From the cell containing the given text, extract its center point as [x, y] coordinate. 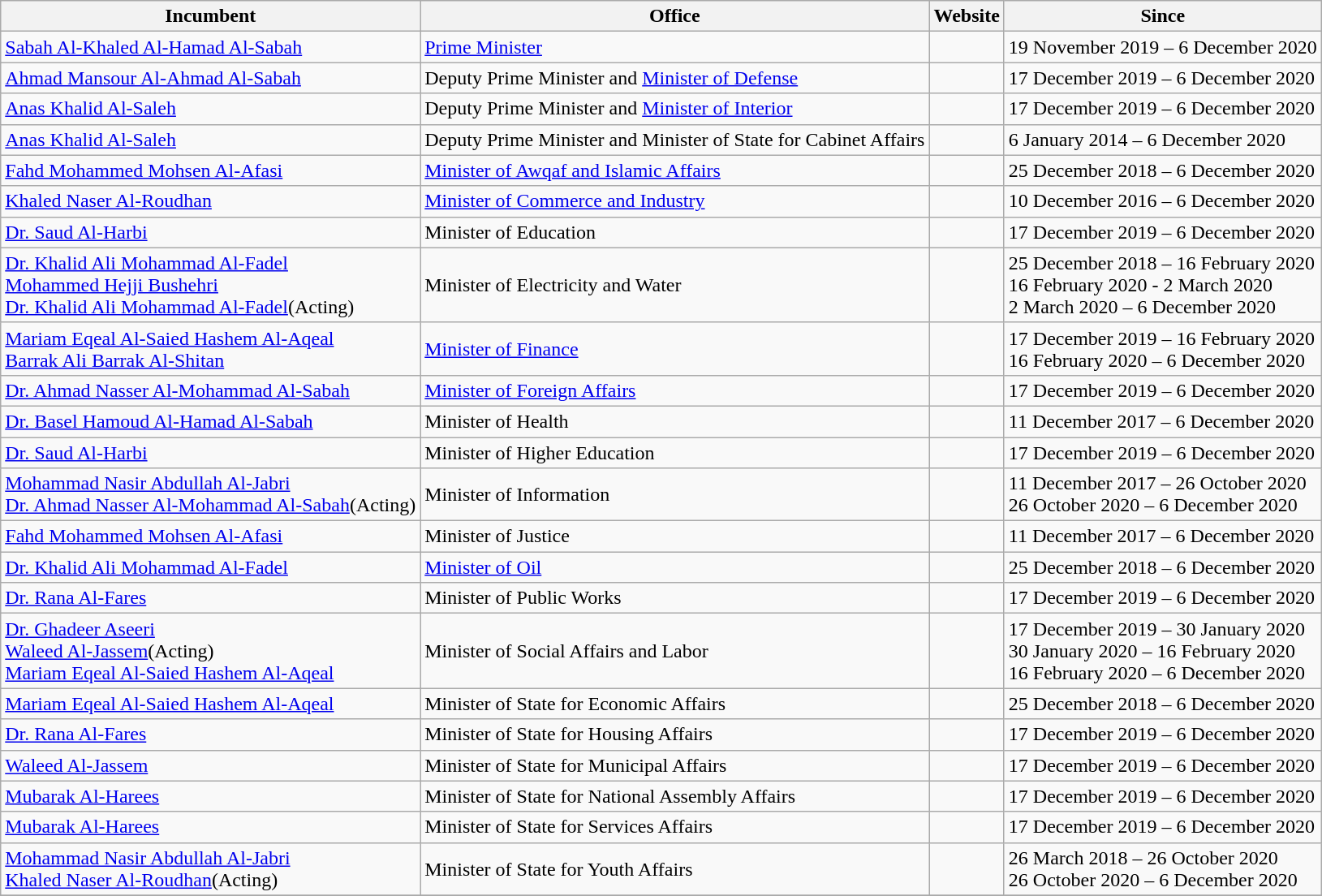
Office [675, 16]
Incumbent [211, 16]
Minister of Finance [675, 349]
Minister of Health [675, 421]
Dr. Basel Hamoud Al-Hamad Al-Sabah [211, 421]
Minister of State for Services Affairs [675, 827]
Minister of Electricity and Water [675, 285]
Mariam Eqeal Al-Saied Hashem Al-AqealBarrak Ali Barrak Al-Shitan [211, 349]
Sabah Al-Khaled Al-Hamad Al-Sabah [211, 47]
Dr. Khalid Ali Mohammad Al-Fadel [211, 567]
Deputy Prime Minister and Minister of Interior [675, 109]
Dr. Ahmad Nasser Al-Mohammad Al-Sabah [211, 390]
Minister of Information [675, 495]
Since [1162, 16]
Minister of State for Housing Affairs [675, 734]
Khaled Naser Al-Roudhan [211, 201]
Minister of Foreign Affairs [675, 390]
Mohammad Nasir Abdullah Al-JabriKhaled Naser Al-Roudhan(Acting) [211, 868]
Minister of Awqaf and Islamic Affairs [675, 170]
Deputy Prime Minister and Minister of State for Cabinet Affairs [675, 140]
Mohammad Nasir Abdullah Al-JabriDr. Ahmad Nasser Al-Mohammad Al-Sabah(Acting) [211, 495]
Minister of State for National Assembly Affairs [675, 796]
17 December 2019 – 16 February 202016 February 2020 – 6 December 2020 [1162, 349]
26 March 2018 – 26 October 202026 October 2020 – 6 December 2020 [1162, 868]
Waleed Al-Jassem [211, 765]
Mariam Eqeal Al-Saied Hashem Al-Aqeal [211, 704]
Minister of Social Affairs and Labor [675, 651]
Minister of Education [675, 232]
Minister of Commerce and Industry [675, 201]
19 November 2019 – 6 December 2020 [1162, 47]
Website [967, 16]
11 December 2017 – 26 October 202026 October 2020 – 6 December 2020 [1162, 495]
Minister of Public Works [675, 598]
25 December 2018 – 16 February 2020 16 February 2020 - 2 March 2020 2 March 2020 – 6 December 2020 [1162, 285]
Deputy Prime Minister and Minister of Defense [675, 78]
17 December 2019 – 30 January 202030 January 2020 – 16 February 202016 February 2020 – 6 December 2020 [1162, 651]
6 January 2014 – 6 December 2020 [1162, 140]
Ahmad Mansour Al-Ahmad Al-Sabah [211, 78]
Minister of State for Municipal Affairs [675, 765]
Minister of Higher Education [675, 452]
Dr. Khalid Ali Mohammad Al-FadelMohammed Hejji BushehriDr. Khalid Ali Mohammad Al-Fadel(Acting) [211, 285]
Minister of State for Economic Affairs [675, 704]
Minister of State for Youth Affairs [675, 868]
10 December 2016 – 6 December 2020 [1162, 201]
Prime Minister [675, 47]
Dr. Ghadeer AseeriWaleed Al-Jassem(Acting)Mariam Eqeal Al-Saied Hashem Al-Aqeal [211, 651]
Minister of Justice [675, 536]
Minister of Oil [675, 567]
